Extract the [x, y] coordinate from the center of the cell holding the provided text.  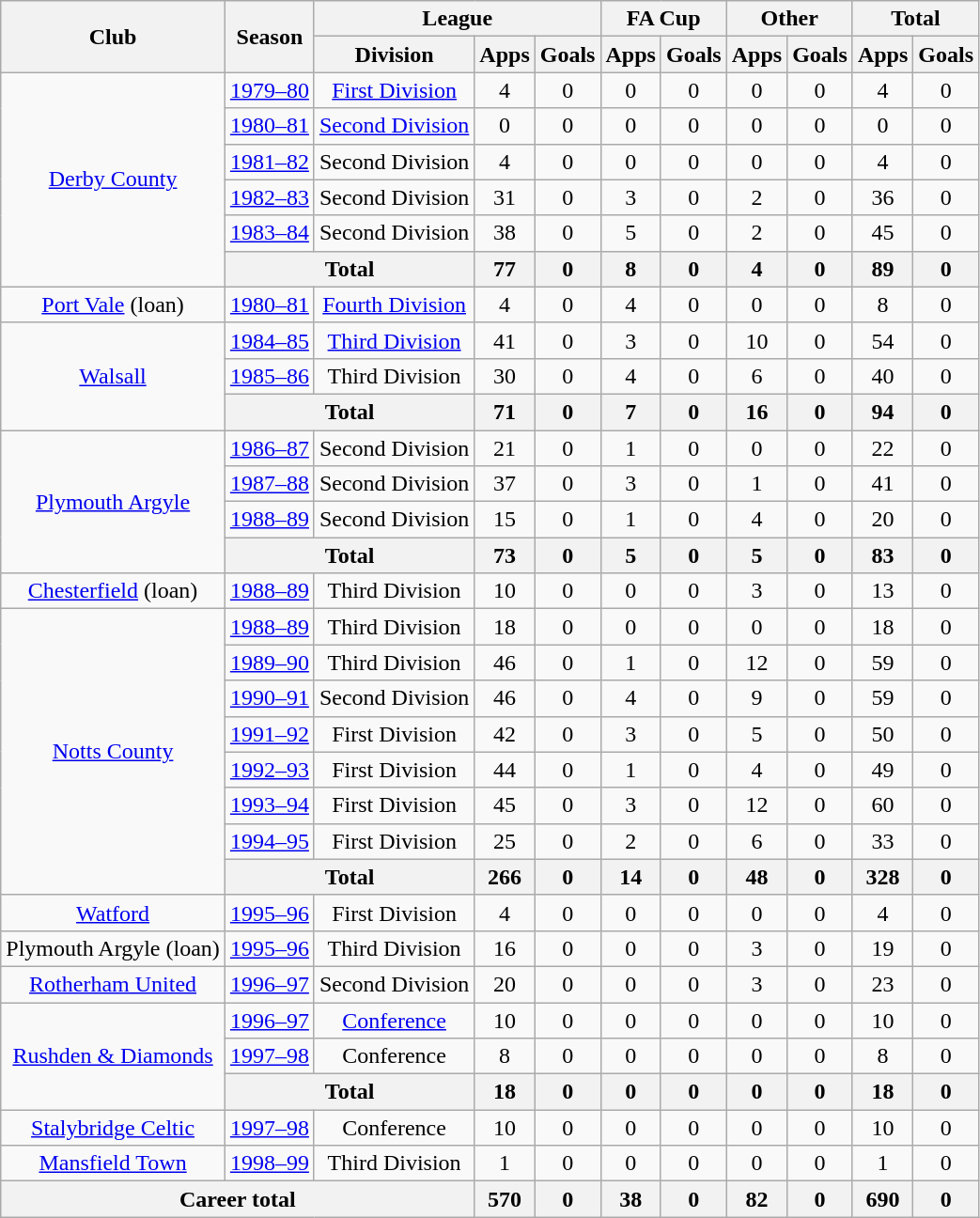
31 [505, 197]
Watford [113, 913]
1979–80 [269, 90]
1992–93 [269, 770]
13 [882, 591]
94 [882, 412]
15 [505, 520]
48 [756, 877]
1986–87 [269, 448]
1998–99 [269, 1163]
37 [505, 484]
30 [505, 376]
1987–88 [269, 484]
266 [505, 877]
9 [756, 698]
82 [756, 1199]
36 [882, 197]
7 [630, 412]
71 [505, 412]
1994–95 [269, 841]
Stalybridge Celtic [113, 1128]
1985–86 [269, 376]
Rotherham United [113, 984]
40 [882, 376]
22 [882, 448]
44 [505, 770]
Division [394, 55]
89 [882, 269]
Plymouth Argyle [113, 502]
Notts County [113, 752]
League [457, 19]
77 [505, 269]
Port Vale (loan) [113, 304]
Club [113, 37]
49 [882, 770]
328 [882, 877]
Season [269, 37]
Derby County [113, 180]
1989–90 [269, 663]
1981–82 [269, 162]
1991–92 [269, 734]
60 [882, 805]
23 [882, 984]
83 [882, 555]
Walsall [113, 376]
1993–94 [269, 805]
Chesterfield (loan) [113, 591]
Mansfield Town [113, 1163]
1984–85 [269, 340]
Rushden & Diamonds [113, 1055]
42 [505, 734]
19 [882, 948]
Other [789, 19]
73 [505, 555]
50 [882, 734]
54 [882, 340]
21 [505, 448]
1990–91 [269, 698]
690 [882, 1199]
33 [882, 841]
570 [505, 1199]
Plymouth Argyle (loan) [113, 948]
1982–83 [269, 197]
25 [505, 841]
14 [630, 877]
Fourth Division [394, 304]
FA Cup [663, 19]
1983–84 [269, 233]
Career total [238, 1199]
